Find where the given text appears and provide that cell's center as [x, y] coordinate. 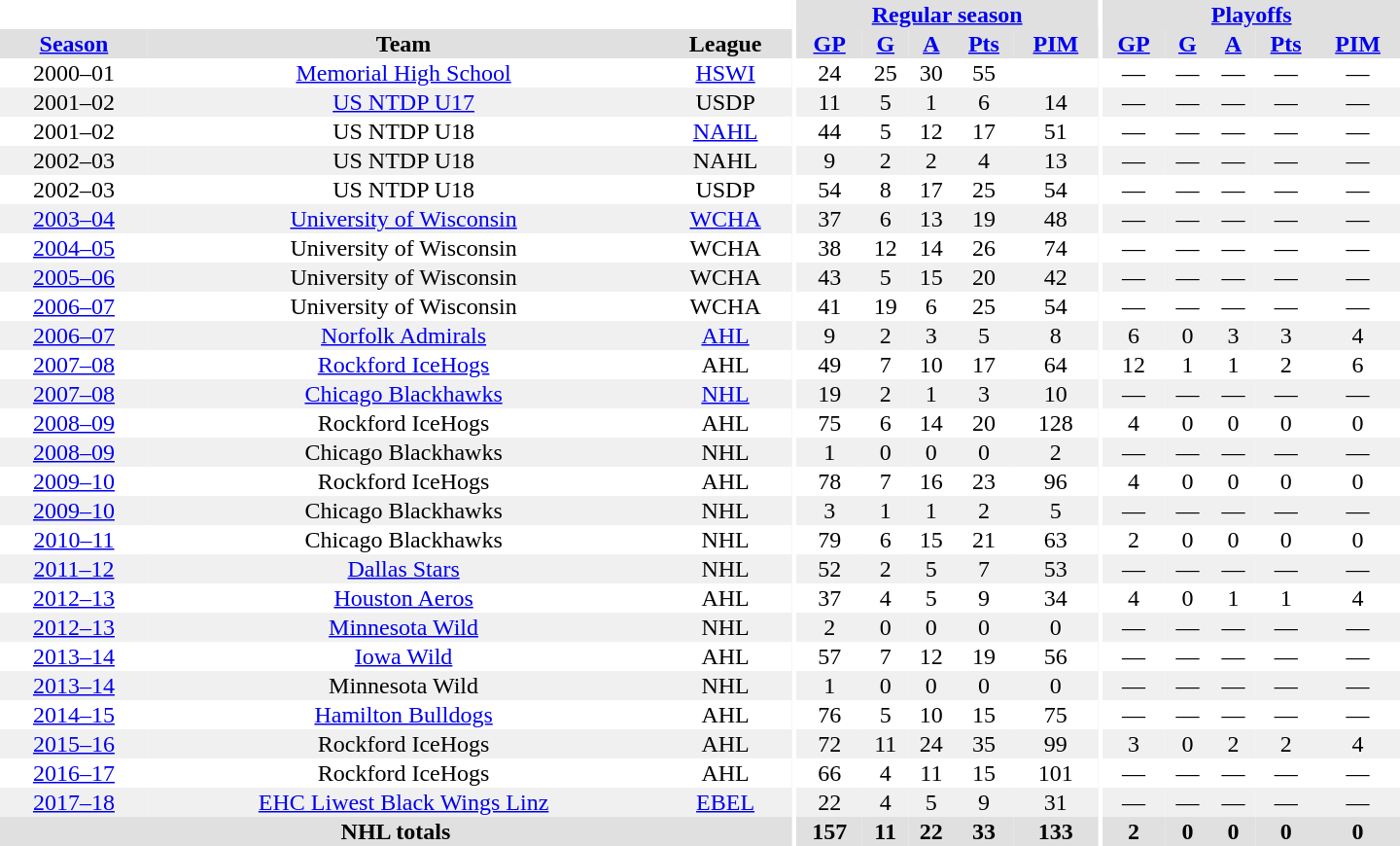
16 [931, 481]
HSWI [725, 73]
21 [984, 540]
Regular season [947, 15]
38 [829, 248]
72 [829, 744]
30 [931, 73]
26 [984, 248]
Iowa Wild [403, 656]
157 [829, 831]
2003–04 [74, 219]
51 [1056, 131]
Season [74, 44]
78 [829, 481]
74 [1056, 248]
Playoffs [1251, 15]
31 [1056, 802]
2014–15 [74, 715]
57 [829, 656]
35 [984, 744]
Norfolk Admirals [403, 335]
2000–01 [74, 73]
Team [403, 44]
2004–05 [74, 248]
Memorial High School [403, 73]
99 [1056, 744]
33 [984, 831]
76 [829, 715]
League [725, 44]
Hamilton Bulldogs [403, 715]
56 [1056, 656]
23 [984, 481]
128 [1056, 423]
49 [829, 365]
53 [1056, 569]
66 [829, 773]
42 [1056, 277]
2010–11 [74, 540]
43 [829, 277]
52 [829, 569]
133 [1056, 831]
79 [829, 540]
64 [1056, 365]
NHL totals [396, 831]
2005–06 [74, 277]
2011–12 [74, 569]
55 [984, 73]
2015–16 [74, 744]
Houston Aeros [403, 598]
48 [1056, 219]
Dallas Stars [403, 569]
96 [1056, 481]
US NTDP U17 [403, 102]
101 [1056, 773]
2016–17 [74, 773]
EHC Liwest Black Wings Linz [403, 802]
2017–18 [74, 802]
44 [829, 131]
EBEL [725, 802]
63 [1056, 540]
34 [1056, 598]
41 [829, 306]
